Search for the cell housing the specified text and yield its [x, y] center coordinate. 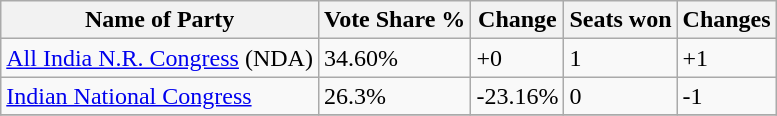
0 [620, 96]
Seats won [620, 20]
26.3% [394, 96]
-23.16% [518, 96]
+0 [518, 58]
Changes [726, 20]
+1 [726, 58]
All India N.R. Congress (NDA) [160, 58]
Vote Share % [394, 20]
Indian National Congress [160, 96]
Name of Party [160, 20]
34.60% [394, 58]
1 [620, 58]
Change [518, 20]
-1 [726, 96]
